Pinpoint the cell where the given text exists, returning its [x, y] midpoint coordinate. 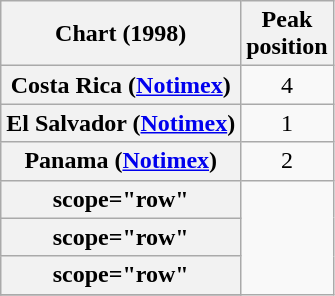
Peakposition [287, 34]
Panama (Notimex) [121, 161]
1 [287, 123]
Chart (1998) [121, 34]
2 [287, 161]
Costa Rica (Notimex) [121, 85]
4 [287, 85]
El Salvador (Notimex) [121, 123]
